Scan for the cell matching the given text and deliver its [X, Y] coordinate at center. 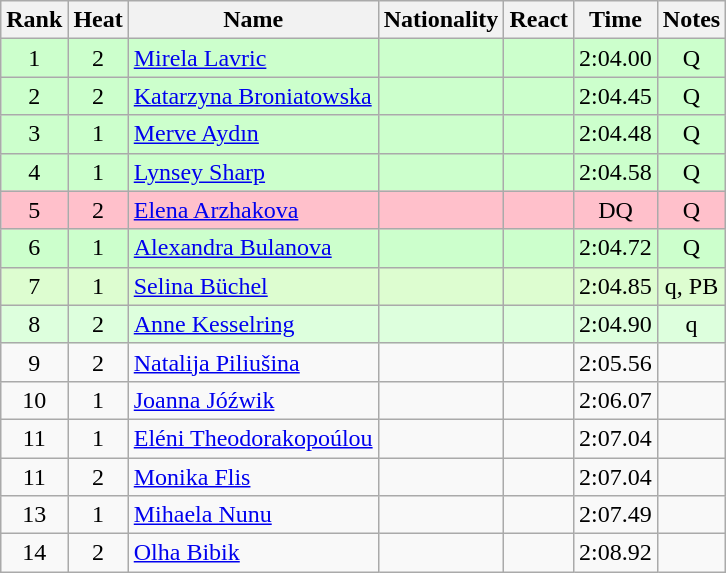
2:04.00 [616, 58]
Monika Flis [253, 477]
Eléni Theodorakopoúlou [253, 438]
Merve Aydın [253, 134]
Lynsey Sharp [253, 172]
14 [34, 553]
7 [34, 286]
2:04.58 [616, 172]
Natalija Piliušina [253, 362]
Nationality [441, 20]
React [539, 20]
4 [34, 172]
13 [34, 515]
Heat [98, 20]
2:08.92 [616, 553]
DQ [616, 210]
2:04.45 [616, 96]
Anne Kesselring [253, 324]
Rank [34, 20]
2:04.85 [616, 286]
2:04.48 [616, 134]
Mirela Lavric [253, 58]
Time [616, 20]
Selina Büchel [253, 286]
Notes [691, 20]
2:04.90 [616, 324]
Katarzyna Broniatowska [253, 96]
Mihaela Nunu [253, 515]
9 [34, 362]
10 [34, 400]
Alexandra Bulanova [253, 248]
Joanna Jóźwik [253, 400]
2:06.07 [616, 400]
Name [253, 20]
3 [34, 134]
2:07.49 [616, 515]
8 [34, 324]
Olha Bibik [253, 553]
5 [34, 210]
q, PB [691, 286]
Elena Arzhakova [253, 210]
q [691, 324]
6 [34, 248]
2:05.56 [616, 362]
2:04.72 [616, 248]
